Determine the (x, y) coordinate at the center of the cell enclosing the given text.  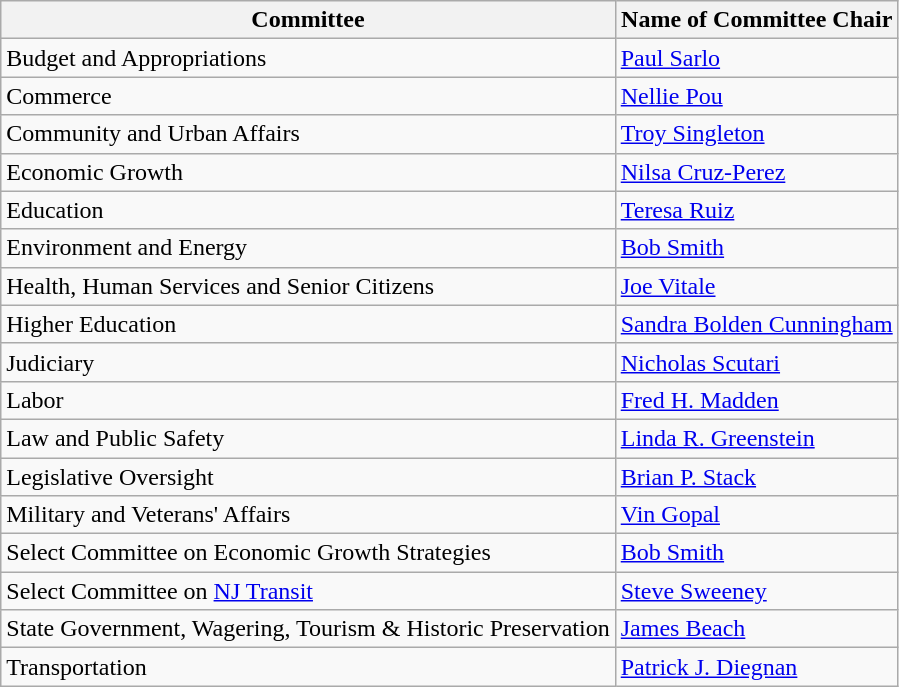
Steve Sweeney (756, 591)
Joe Vitale (756, 286)
Law and Public Safety (308, 438)
Sandra Bolden Cunningham (756, 324)
Nellie Pou (756, 96)
Committee (308, 20)
Environment and Energy (308, 248)
Transportation (308, 667)
Education (308, 210)
Linda R. Greenstein (756, 438)
Brian P. Stack (756, 477)
Teresa Ruiz (756, 210)
Legislative Oversight (308, 477)
Patrick J. Diegnan (756, 667)
Commerce (308, 96)
James Beach (756, 629)
Fred H. Madden (756, 400)
Health, Human Services and Senior Citizens (308, 286)
Community and Urban Affairs (308, 134)
Military and Veterans' Affairs (308, 515)
Select Committee on Economic Growth Strategies (308, 553)
Select Committee on NJ Transit (308, 591)
Budget and Appropriations (308, 58)
Economic Growth (308, 172)
Name of Committee Chair (756, 20)
Higher Education (308, 324)
Judiciary (308, 362)
State Government, Wagering, Tourism & Historic Preservation (308, 629)
Nicholas Scutari (756, 362)
Labor (308, 400)
Paul Sarlo (756, 58)
Vin Gopal (756, 515)
Nilsa Cruz-Perez (756, 172)
Troy Singleton (756, 134)
